Determine the (x, y) coordinate at the center of the cell enclosing the given text.  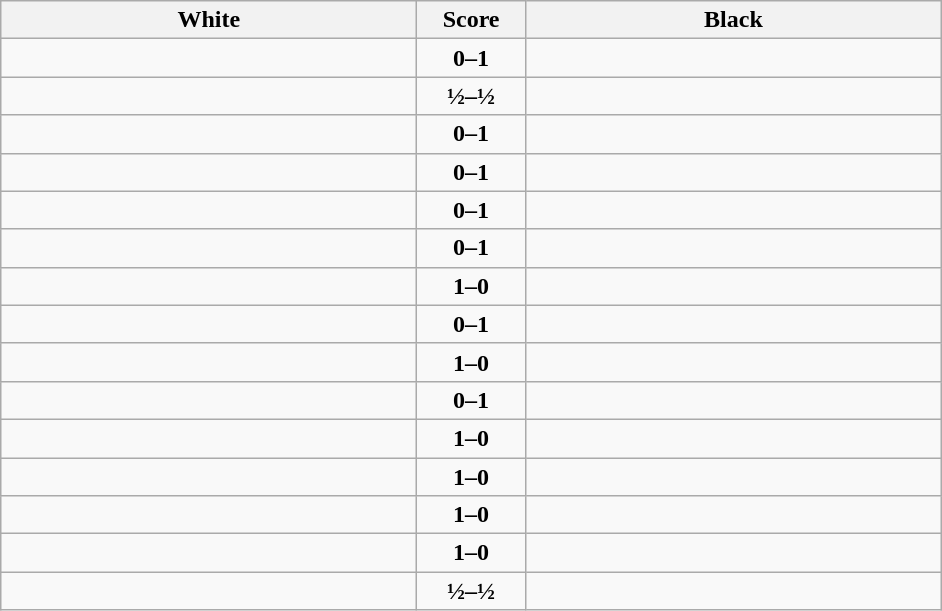
Black (733, 20)
Score (472, 20)
White (209, 20)
